From the cell containing the given text, extract its center point as [X, Y] coordinate. 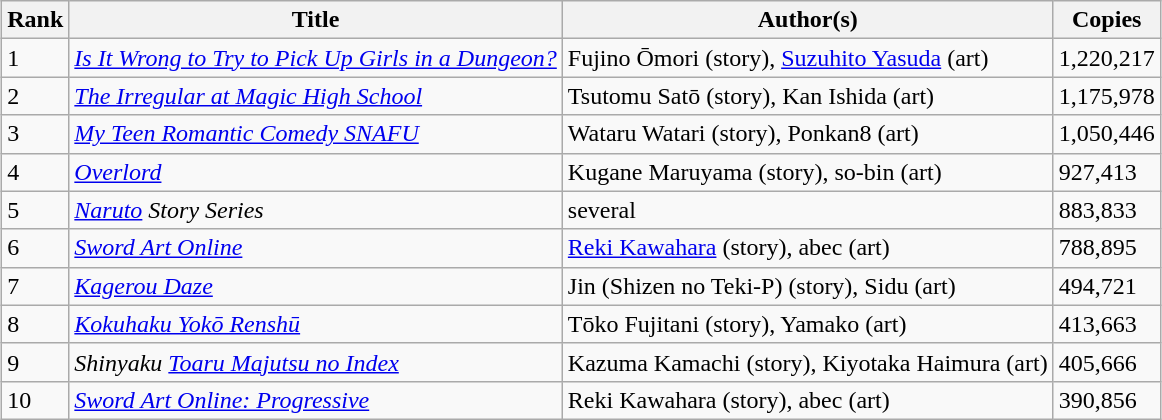
4 [36, 172]
Wataru Watari (story), Ponkan8 (art) [808, 134]
8 [36, 324]
Tsutomu Satō (story), Kan Ishida (art) [808, 96]
Kugane Maruyama (story), so-bin (art) [808, 172]
788,895 [1106, 248]
883,833 [1106, 210]
Shinyaku Toaru Majutsu no Index [316, 362]
1 [36, 58]
Naruto Story Series [316, 210]
Jin (Shizen no Teki-P) (story), Sidu (art) [808, 286]
Kagerou Daze [316, 286]
Author(s) [808, 20]
6 [36, 248]
Kokuhaku Yokō Renshū [316, 324]
494,721 [1106, 286]
My Teen Romantic Comedy SNAFU [316, 134]
3 [36, 134]
several [808, 210]
Overlord [316, 172]
Sword Art Online [316, 248]
Kazuma Kamachi (story), Kiyotaka Haimura (art) [808, 362]
10 [36, 400]
5 [36, 210]
Title [316, 20]
390,856 [1106, 400]
405,666 [1106, 362]
Rank [36, 20]
Fujino Ōmori (story), Suzuhito Yasuda (art) [808, 58]
7 [36, 286]
927,413 [1106, 172]
1,175,978 [1106, 96]
Tōko Fujitani (story), Yamako (art) [808, 324]
1,050,446 [1106, 134]
The Irregular at Magic High School [316, 96]
Sword Art Online: Progressive [316, 400]
Is It Wrong to Try to Pick Up Girls in a Dungeon? [316, 58]
413,663 [1106, 324]
Copies [1106, 20]
2 [36, 96]
9 [36, 362]
1,220,217 [1106, 58]
